Pinpoint the cell where the given text exists, returning its (X, Y) midpoint coordinate. 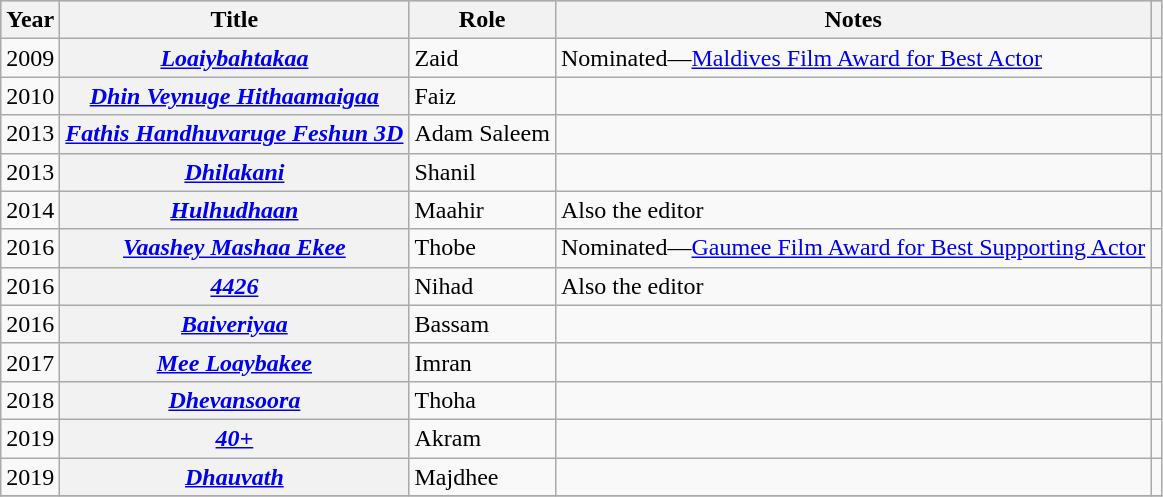
Zaid (482, 58)
Dhilakani (234, 172)
Mee Loaybakee (234, 362)
Baiveriyaa (234, 324)
Year (30, 20)
2009 (30, 58)
Akram (482, 438)
Shanil (482, 172)
Notes (852, 20)
Nominated—Maldives Film Award for Best Actor (852, 58)
Thobe (482, 248)
Vaashey Mashaa Ekee (234, 248)
Role (482, 20)
Nihad (482, 286)
Dhauvath (234, 477)
Dhin Veynuge Hithaamaigaa (234, 96)
2017 (30, 362)
Nominated—Gaumee Film Award for Best Supporting Actor (852, 248)
40+ (234, 438)
Imran (482, 362)
Adam Saleem (482, 134)
Majdhee (482, 477)
4426 (234, 286)
Hulhudhaan (234, 210)
Maahir (482, 210)
2010 (30, 96)
Bassam (482, 324)
2018 (30, 400)
2014 (30, 210)
Loaiybahtakaa (234, 58)
Dhevansoora (234, 400)
Fathis Handhuvaruge Feshun 3D (234, 134)
Thoha (482, 400)
Title (234, 20)
Faiz (482, 96)
